Extract the (X, Y) coordinate from the center of the cell holding the provided text.  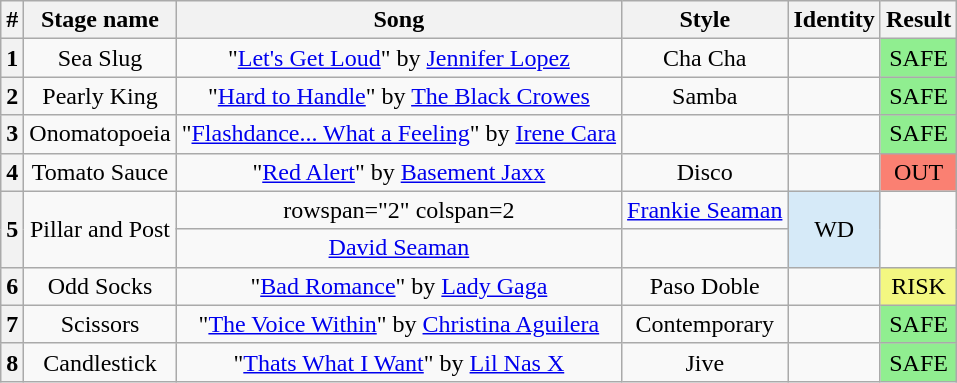
Sea Slug (100, 58)
"Flashdance... What a Feeling" by Irene Cara (398, 134)
Contemporary (705, 324)
Odd Socks (100, 286)
3 (12, 134)
Result (918, 20)
Identity (834, 20)
"The Voice Within" by Christina Aguilera (398, 324)
David Seaman (398, 248)
WD (834, 229)
"Hard to Handle" by The Black Crowes (398, 96)
Style (705, 20)
# (12, 20)
"Thats What I Want" by Lil Nas X (398, 362)
8 (12, 362)
Samba (705, 96)
2 (12, 96)
Frankie Seaman (705, 210)
rowspan="2" colspan=2 (398, 210)
OUT (918, 172)
"Let's Get Loud" by Jennifer Lopez (398, 58)
RISK (918, 286)
6 (12, 286)
Pearly King (100, 96)
1 (12, 58)
Cha Cha (705, 58)
Pillar and Post (100, 229)
Jive (705, 362)
"Red Alert" by Basement Jaxx (398, 172)
Candlestick (100, 362)
Disco (705, 172)
Stage name (100, 20)
Tomato Sauce (100, 172)
5 (12, 229)
Onomatopoeia (100, 134)
"Bad Romance" by Lady Gaga (398, 286)
4 (12, 172)
Paso Doble (705, 286)
7 (12, 324)
Song (398, 20)
Scissors (100, 324)
